Extract the [X, Y] coordinate from the center of the cell holding the provided text.  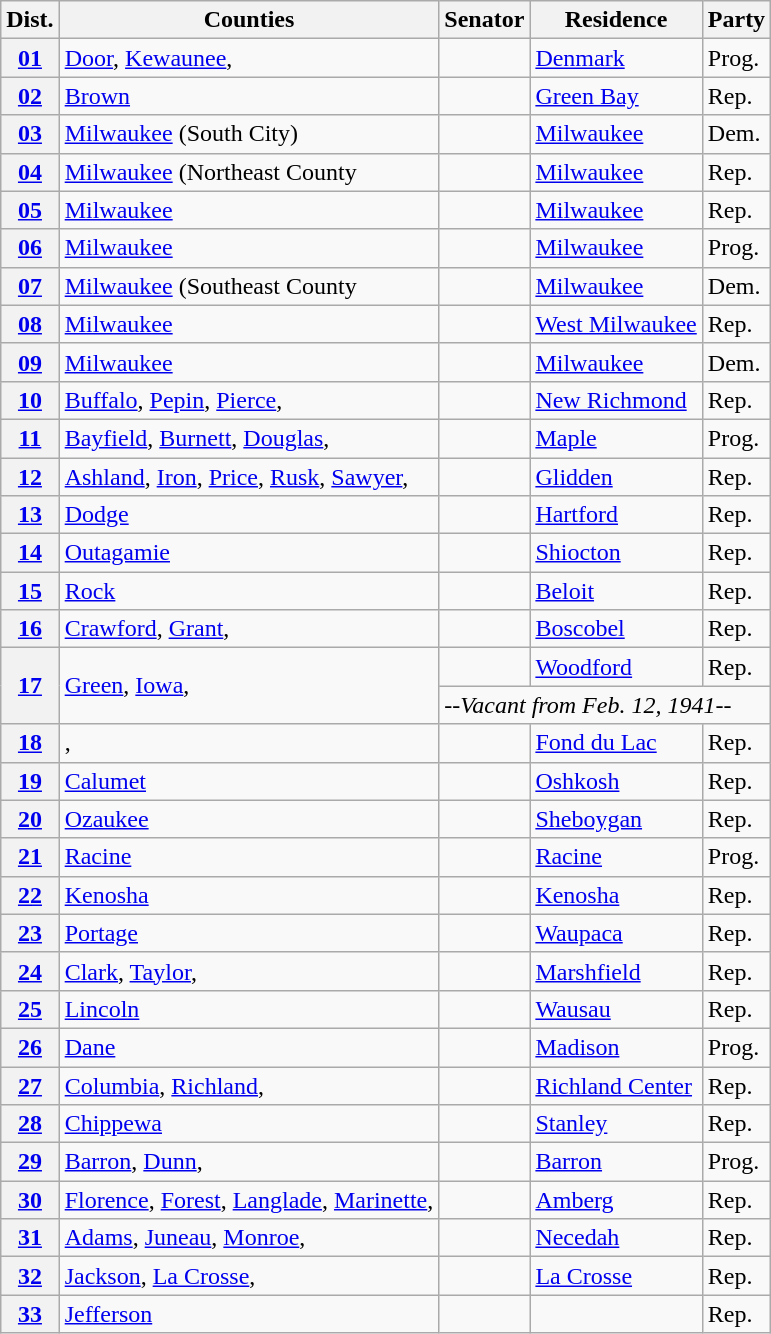
11 [30, 438]
Ashland, Iron, Price, Rusk, Sawyer, [249, 477]
Marshfield [616, 971]
Counties [249, 20]
Door, Kewaunee, [249, 58]
Sheboygan [616, 819]
Rock [249, 591]
09 [30, 362]
33 [30, 1314]
Senator [484, 20]
Milwaukee (Southeast County [249, 286]
Jackson, La Crosse, [249, 1276]
Dane [249, 1047]
Milwaukee (South City) [249, 134]
Party [736, 20]
La Crosse [616, 1276]
26 [30, 1047]
Waupaca [616, 933]
04 [30, 172]
20 [30, 819]
03 [30, 134]
19 [30, 781]
16 [30, 629]
, [249, 743]
West Milwaukee [616, 324]
21 [30, 857]
Jefferson [249, 1314]
Bayfield, Burnett, Douglas, [249, 438]
Chippewa [249, 1124]
Shiocton [616, 553]
Green Bay [616, 96]
Adams, Juneau, Monroe, [249, 1238]
--Vacant from Feb. 12, 1941-- [605, 705]
Maple [616, 438]
Oshkosh [616, 781]
Clark, Taylor, [249, 971]
Lincoln [249, 1009]
Milwaukee (Northeast County [249, 172]
Dist. [30, 20]
Portage [249, 933]
17 [30, 686]
18 [30, 743]
Brown [249, 96]
Florence, Forest, Langlade, Marinette, [249, 1200]
07 [30, 286]
Ozaukee [249, 819]
Wausau [616, 1009]
Madison [616, 1047]
Beloit [616, 591]
01 [30, 58]
Hartford [616, 515]
Woodford [616, 667]
Fond du Lac [616, 743]
25 [30, 1009]
10 [30, 400]
Barron [616, 1162]
06 [30, 248]
22 [30, 895]
Stanley [616, 1124]
30 [30, 1200]
Necedah [616, 1238]
23 [30, 933]
Denmark [616, 58]
05 [30, 210]
29 [30, 1162]
Amberg [616, 1200]
Outagamie [249, 553]
Glidden [616, 477]
Boscobel [616, 629]
Dodge [249, 515]
24 [30, 971]
Green, Iowa, [249, 686]
02 [30, 96]
12 [30, 477]
27 [30, 1085]
Columbia, Richland, [249, 1085]
32 [30, 1276]
15 [30, 591]
14 [30, 553]
31 [30, 1238]
New Richmond [616, 400]
Residence [616, 20]
Crawford, Grant, [249, 629]
28 [30, 1124]
Richland Center [616, 1085]
08 [30, 324]
13 [30, 515]
Barron, Dunn, [249, 1162]
Calumet [249, 781]
Buffalo, Pepin, Pierce, [249, 400]
